Return [X, Y] of the center of cell containing provided text 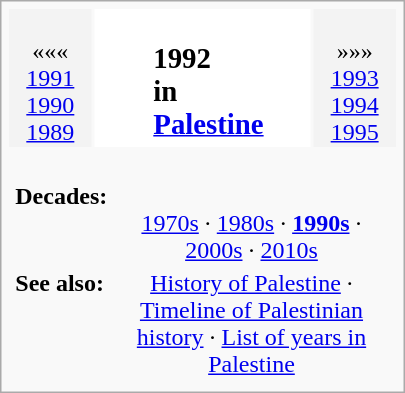
See also: [62, 324]
«««199119901989 [50, 78]
1970s · 1980s · 1990s · 2000s · 2010s [252, 224]
Decades: 1970s · 1980s · 1990s · 2000s · 2010s See also: History of Palestine · Timeline of Palestinian history · List of years in Palestine [202, 267]
Decades: [62, 224]
»»»199319941995 [355, 78]
History of Palestine · Timeline of Palestinian history · List of years in Palestine [252, 324]
